Output the [X, Y] coordinate of the center of the cell containing the given text.  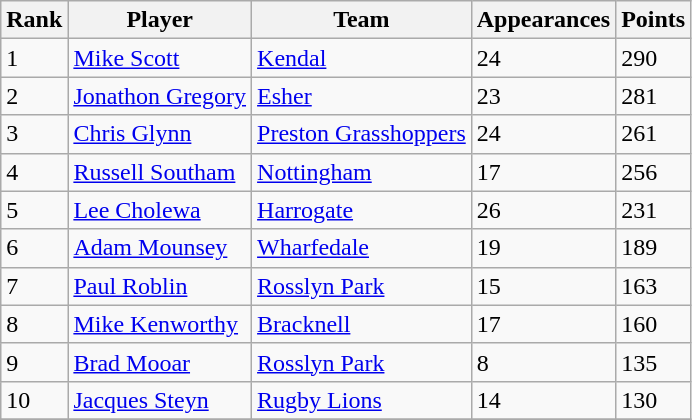
Appearances [543, 20]
Kendal [362, 58]
Paul Roblin [160, 286]
4 [34, 172]
Rank [34, 20]
290 [654, 58]
1 [34, 58]
Harrogate [362, 210]
Esher [362, 96]
Brad Mooar [160, 362]
Jacques Steyn [160, 400]
130 [654, 400]
26 [543, 210]
6 [34, 248]
Player [160, 20]
19 [543, 248]
Rugby Lions [362, 400]
14 [543, 400]
15 [543, 286]
Bracknell [362, 324]
281 [654, 96]
Mike Kenworthy [160, 324]
5 [34, 210]
Points [654, 20]
Russell Southam [160, 172]
Nottingham [362, 172]
135 [654, 362]
Adam Mounsey [160, 248]
Preston Grasshoppers [362, 134]
261 [654, 134]
9 [34, 362]
Mike Scott [160, 58]
10 [34, 400]
256 [654, 172]
160 [654, 324]
163 [654, 286]
231 [654, 210]
3 [34, 134]
Wharfedale [362, 248]
Chris Glynn [160, 134]
Lee Cholewa [160, 210]
2 [34, 96]
7 [34, 286]
Jonathon Gregory [160, 96]
Team [362, 20]
189 [654, 248]
23 [543, 96]
